From the cell containing the given text, extract its center point as [x, y] coordinate. 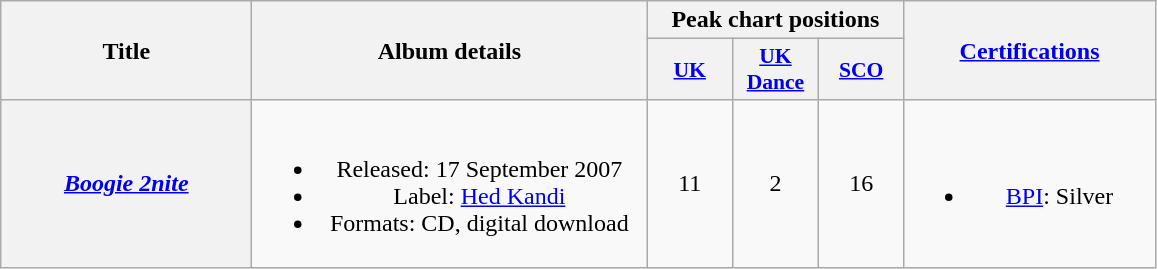
Certifications [1030, 50]
Peak chart positions [776, 20]
Boogie 2nite [126, 184]
Released: 17 September 2007Label: Hed KandiFormats: CD, digital download [450, 184]
Title [126, 50]
16 [861, 184]
SCO [861, 70]
Album details [450, 50]
UKDance [776, 70]
11 [690, 184]
UK [690, 70]
BPI: Silver [1030, 184]
2 [776, 184]
